Scan for the cell matching the given text and deliver its (x, y) coordinate at center. 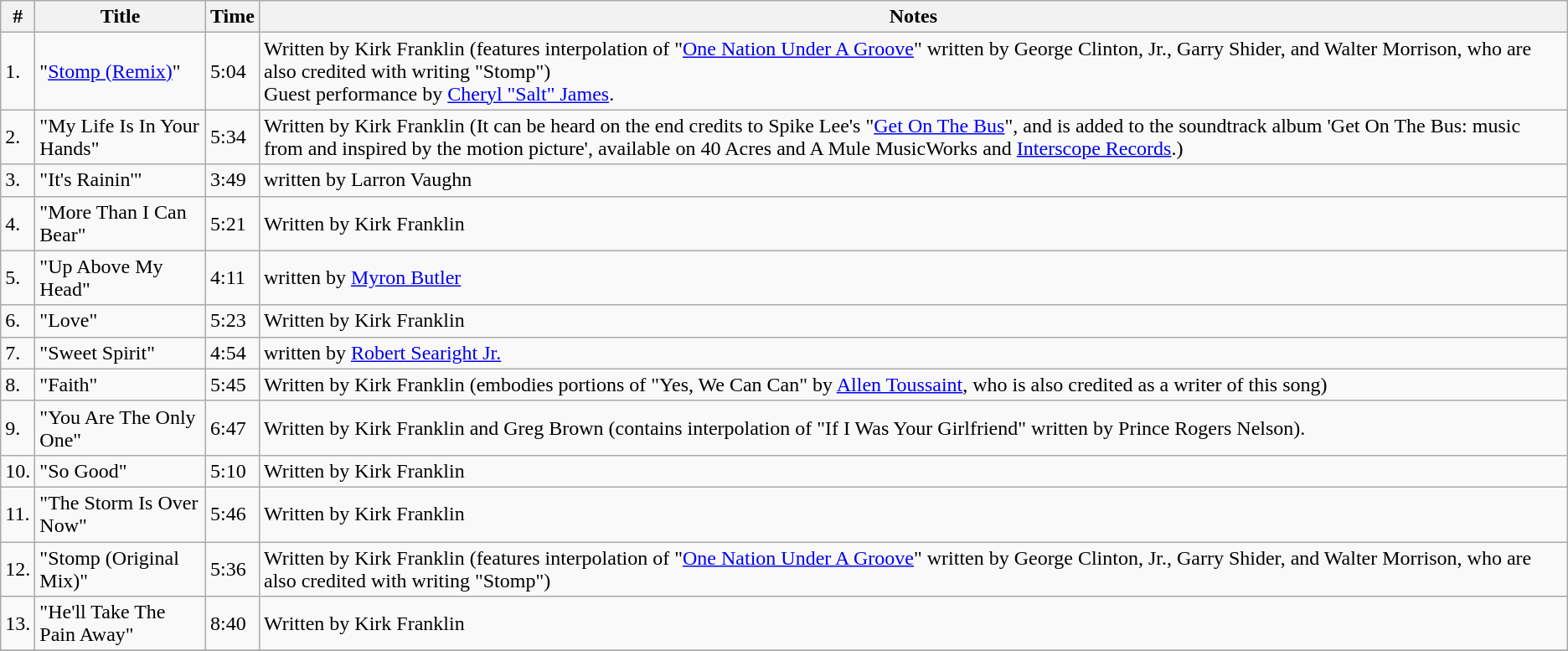
8:40 (232, 623)
5:10 (232, 471)
"The Storm Is Over Now" (121, 514)
11. (18, 514)
4:11 (232, 278)
Written by Kirk Franklin and Greg Brown (contains interpolation of "If I Was Your Girlfriend" written by Prince Rogers Nelson). (913, 427)
5:23 (232, 321)
3. (18, 180)
"Stomp (Original Mix)" (121, 568)
5. (18, 278)
"You Are The Only One" (121, 427)
1. (18, 71)
4. (18, 223)
5:46 (232, 514)
Notes (913, 17)
written by Robert Searight Jr. (913, 353)
4:54 (232, 353)
12. (18, 568)
6:47 (232, 427)
written by Larron Vaughn (913, 180)
"Faith" (121, 385)
"It's Rainin'" (121, 180)
Time (232, 17)
written by Myron Butler (913, 278)
7. (18, 353)
5:36 (232, 568)
6. (18, 321)
Title (121, 17)
5:34 (232, 137)
Written by Kirk Franklin (embodies portions of "Yes, We Can Can" by Allen Toussaint, who is also credited as a writer of this song) (913, 385)
"Stomp (Remix)" (121, 71)
5:04 (232, 71)
"My Life Is In Your Hands" (121, 137)
"More Than I Can Bear" (121, 223)
# (18, 17)
10. (18, 471)
8. (18, 385)
5:45 (232, 385)
5:21 (232, 223)
"Up Above My Head" (121, 278)
"So Good" (121, 471)
2. (18, 137)
13. (18, 623)
9. (18, 427)
"Love" (121, 321)
"Sweet Spirit" (121, 353)
3:49 (232, 180)
"He'll Take The Pain Away" (121, 623)
